Output the [x, y] coordinate of the center of the cell containing the given text.  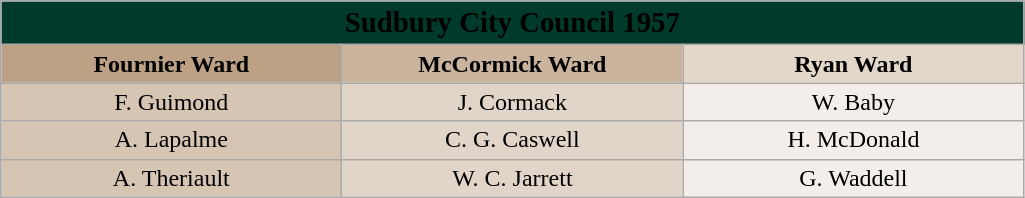
W. Baby [854, 102]
Fournier Ward [172, 64]
W. C. Jarrett [512, 178]
McCormick Ward [512, 64]
A. Theriault [172, 178]
G. Waddell [854, 178]
A. Lapalme [172, 140]
C. G. Caswell [512, 140]
J. Cormack [512, 102]
Sudbury City Council 1957 [512, 23]
Ryan Ward [854, 64]
H. McDonald [854, 140]
F. Guimond [172, 102]
